From the cell containing the given text, extract its center point as (X, Y) coordinate. 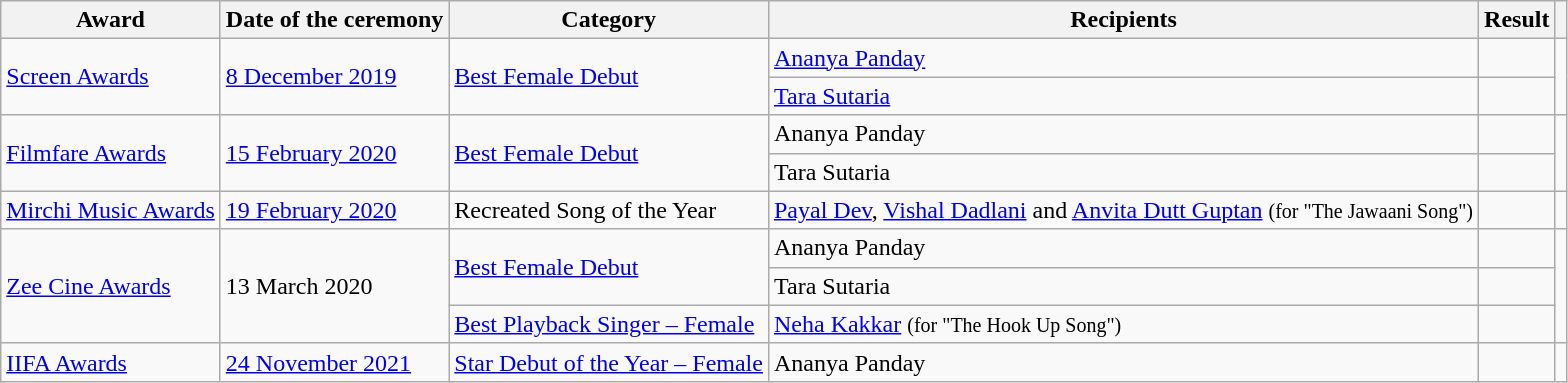
24 November 2021 (334, 362)
Screen Awards (111, 77)
IIFA Awards (111, 362)
Neha Kakkar (for "The Hook Up Song") (1123, 324)
Zee Cine Awards (111, 286)
Filmfare Awards (111, 153)
15 February 2020 (334, 153)
8 December 2019 (334, 77)
Best Playback Singer – Female (609, 324)
Date of the ceremony (334, 20)
19 February 2020 (334, 210)
13 March 2020 (334, 286)
Star Debut of the Year – Female (609, 362)
Mirchi Music Awards (111, 210)
Recipients (1123, 20)
Award (111, 20)
Result (1517, 20)
Category (609, 20)
Payal Dev, Vishal Dadlani and Anvita Dutt Guptan (for "The Jawaani Song") (1123, 210)
Recreated Song of the Year (609, 210)
